Extract the [X, Y] coordinate from the center of the cell holding the provided text.  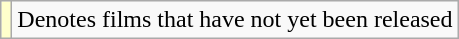
Denotes films that have not yet been released [235, 20]
